Search for the cell housing the specified text and yield its [x, y] center coordinate. 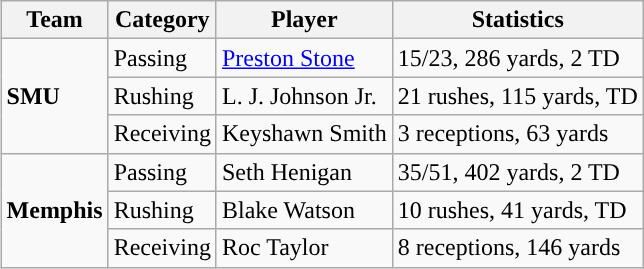
8 receptions, 146 yards [518, 248]
15/23, 286 yards, 2 TD [518, 58]
Statistics [518, 20]
Roc Taylor [304, 248]
Preston Stone [304, 58]
L. J. Johnson Jr. [304, 96]
SMU [54, 96]
Team [54, 20]
Category [162, 20]
Seth Henigan [304, 172]
Memphis [54, 210]
10 rushes, 41 yards, TD [518, 210]
21 rushes, 115 yards, TD [518, 96]
3 receptions, 63 yards [518, 134]
35/51, 402 yards, 2 TD [518, 172]
Blake Watson [304, 210]
Keyshawn Smith [304, 134]
Player [304, 20]
